Detect which cell encompasses the target text, then output its [X, Y] center coordinate. 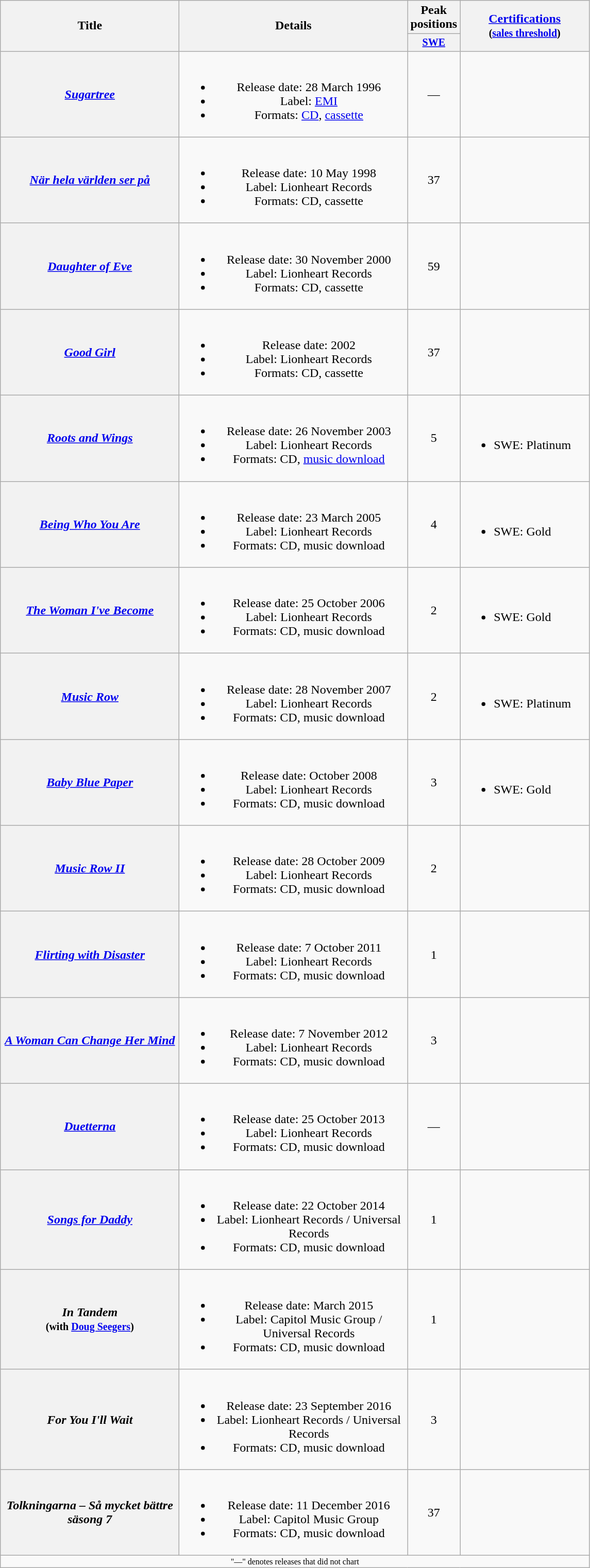
Release date: 7 October 2011Label: Lionheart RecordsFormats: CD, music download [294, 955]
Details [294, 26]
For You I'll Wait [90, 1419]
Release date: 10 May 1998Label: Lionheart RecordsFormats: CD, cassette [294, 180]
Release date: 30 November 2000Label: Lionheart RecordsFormats: CD, cassette [294, 266]
Duetterna [90, 1127]
Title [90, 26]
Daughter of Eve [90, 266]
Release date: 11 December 2016Label: Capitol Music GroupFormats: CD, music download [294, 1512]
SWE [434, 42]
Release date: 25 October 2013Label: Lionheart RecordsFormats: CD, music download [294, 1127]
Baby Blue Paper [90, 783]
Release date: March 2015Label: Capitol Music Group / Universal RecordsFormats: CD, music download [294, 1319]
Release date: 7 November 2012Label: Lionheart RecordsFormats: CD, music download [294, 1040]
När hela världen ser på [90, 180]
Release date: 28 March 1996Label: EMIFormats: CD, cassette [294, 94]
Release date: 28 November 2007Label: Lionheart RecordsFormats: CD, music download [294, 696]
In Tandem (with Doug Seegers) [90, 1319]
Flirting with Disaster [90, 955]
Release date: 2002Label: Lionheart RecordsFormats: CD, cassette [294, 352]
Certifications(sales threshold) [525, 26]
Release date: October 2008Label: Lionheart RecordsFormats: CD, music download [294, 783]
Good Girl [90, 352]
Music Row [90, 696]
Release date: 26 November 2003Label: Lionheart RecordsFormats: CD, music download [294, 439]
Release date: 25 October 2006Label: Lionheart RecordsFormats: CD, music download [294, 611]
5 [434, 439]
Release date: 23 March 2005Label: Lionheart RecordsFormats: CD, music download [294, 524]
Music Row II [90, 868]
Sugartree [90, 94]
Roots and Wings [90, 439]
Being Who You Are [90, 524]
Songs for Daddy [90, 1219]
Peak positions [434, 18]
Release date: 22 October 2014Label: Lionheart Records / Universal RecordsFormats: CD, music download [294, 1219]
Release date: 28 October 2009Label: Lionheart RecordsFormats: CD, music download [294, 868]
59 [434, 266]
Release date: 23 September 2016Label: Lionheart Records / Universal RecordsFormats: CD, music download [294, 1419]
4 [434, 524]
The Woman I've Become [90, 611]
Tolkningarna – Så mycket bättre säsong 7 [90, 1512]
"—" denotes releases that did not chart [295, 1561]
A Woman Can Change Her Mind [90, 1040]
